Output the (x, y) coordinate of the center of the cell containing the given text.  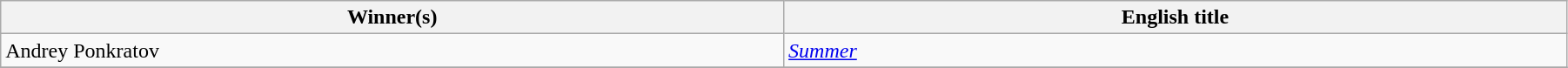
Andrey Ponkratov (392, 51)
English title (1176, 17)
Winner(s) (392, 17)
Summer (1176, 51)
